For the text-containing cell, return its midpoint in [X, Y] coordinate format. 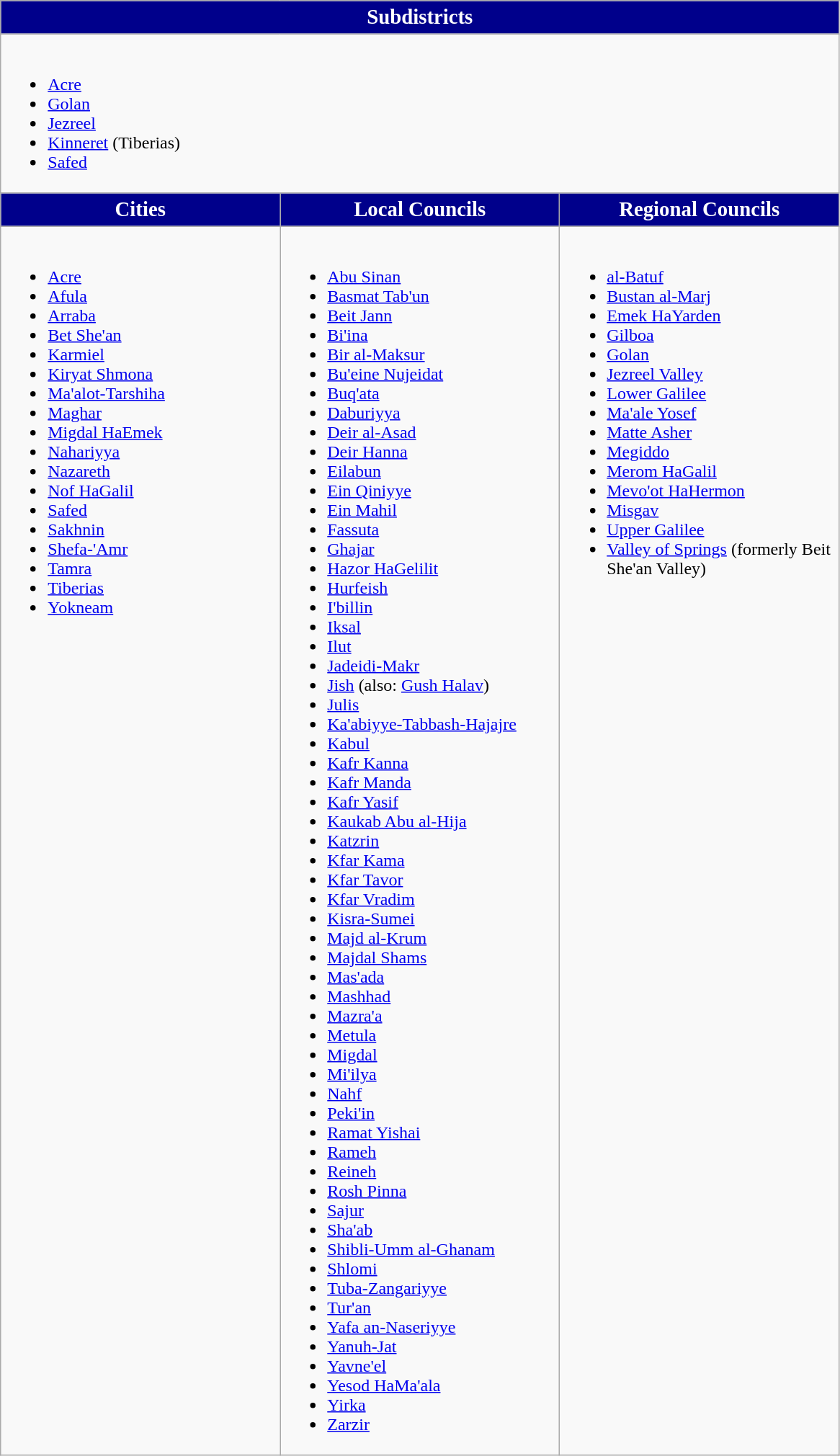
AcreGolanJezreelKinneret (Tiberias)Safed [420, 114]
Local Councils [420, 210]
Subdistricts [420, 17]
Regional Councils [700, 210]
Cities [140, 210]
